Find where the given text appears and provide that cell's center as (x, y) coordinate. 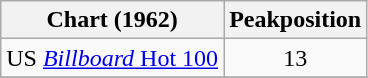
Peakposition (296, 20)
Chart (1962) (112, 20)
US Billboard Hot 100 (112, 58)
13 (296, 58)
